Search for the cell housing the specified text and yield its [x, y] center coordinate. 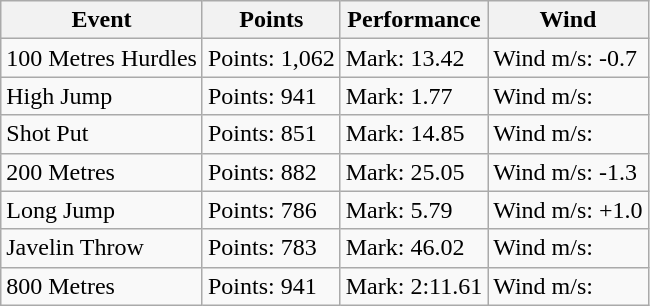
100 Metres Hurdles [102, 58]
Performance [414, 20]
Mark: 1.77 [414, 96]
200 Metres [102, 172]
Points: 851 [271, 134]
Points: 786 [271, 210]
Wind m/s: -0.7 [568, 58]
Mark: 2:11.61 [414, 286]
Javelin Throw [102, 248]
Shot Put [102, 134]
Mark: 46.02 [414, 248]
Mark: 5.79 [414, 210]
Wind m/s: +1.0 [568, 210]
Mark: 25.05 [414, 172]
Wind [568, 20]
Wind m/s: -1.3 [568, 172]
Points [271, 20]
Long Jump [102, 210]
High Jump [102, 96]
Mark: 14.85 [414, 134]
Mark: 13.42 [414, 58]
Points: 1,062 [271, 58]
800 Metres [102, 286]
Points: 783 [271, 248]
Points: 882 [271, 172]
Event [102, 20]
